Return (X, Y) of the center of cell containing provided text 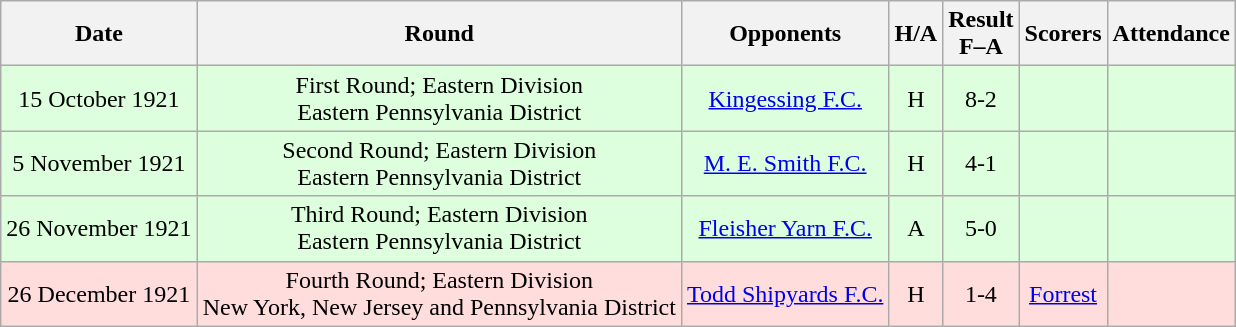
4-1 (981, 164)
Round (439, 34)
26 December 1921 (99, 294)
First Round; Eastern DivisionEastern Pennsylvania District (439, 98)
A (916, 228)
15 October 1921 (99, 98)
Todd Shipyards F.C. (784, 294)
Opponents (784, 34)
M. E. Smith F.C. (784, 164)
ResultF–A (981, 34)
8-2 (981, 98)
H/A (916, 34)
5 November 1921 (99, 164)
Third Round; Eastern DivisionEastern Pennsylvania District (439, 228)
1-4 (981, 294)
Scorers (1063, 34)
Fourth Round; Eastern DivisionNew York, New Jersey and Pennsylvania District (439, 294)
Second Round; Eastern DivisionEastern Pennsylvania District (439, 164)
5-0 (981, 228)
Kingessing F.C. (784, 98)
Attendance (1171, 34)
Forrest (1063, 294)
Date (99, 34)
26 November 1921 (99, 228)
Fleisher Yarn F.C. (784, 228)
